Provide the (X, Y) coordinate of the cell's center where the given text is located.  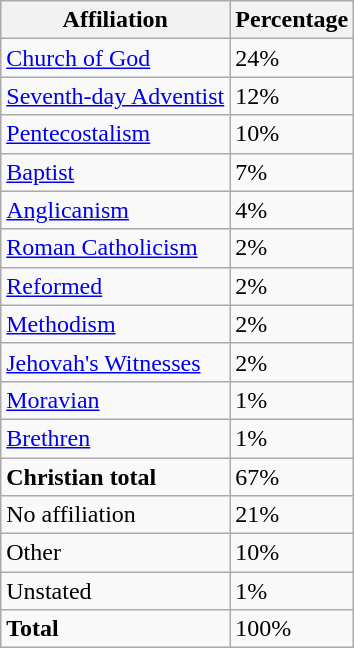
Christian total (116, 477)
67% (292, 477)
Percentage (292, 20)
Affiliation (116, 20)
Roman Catholicism (116, 248)
Brethren (116, 438)
7% (292, 172)
Anglicanism (116, 210)
Jehovah's Witnesses (116, 362)
Seventh-day Adventist (116, 96)
Pentecostalism (116, 134)
No affiliation (116, 515)
Baptist (116, 172)
4% (292, 210)
Church of God (116, 58)
Total (116, 629)
Methodism (116, 324)
12% (292, 96)
24% (292, 58)
21% (292, 515)
100% (292, 629)
Other (116, 553)
Moravian (116, 400)
Reformed (116, 286)
Unstated (116, 591)
